Scan for the cell matching the given text and deliver its [x, y] coordinate at center. 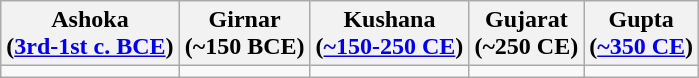
Gupta(~350 CE) [642, 34]
Girnar(~150 BCE) [244, 34]
Gujarat(~250 CE) [526, 34]
Ashoka(3rd-1st c. BCE) [90, 34]
Kushana(~150-250 CE) [390, 34]
